Find where the given text appears and provide that cell's center as (X, Y) coordinate. 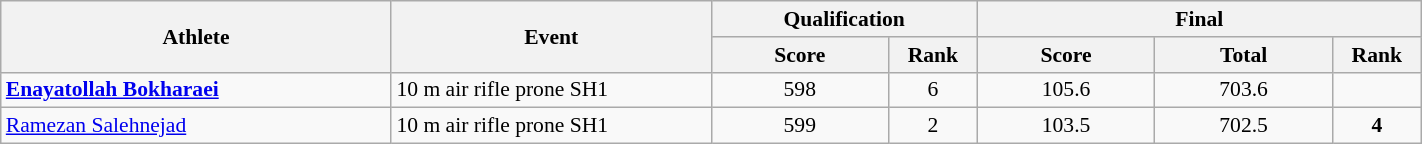
702.5 (1244, 126)
6 (934, 90)
Ramezan Salehnejad (196, 126)
599 (800, 126)
598 (800, 90)
703.6 (1244, 90)
Qualification (844, 19)
Event (551, 36)
105.6 (1066, 90)
4 (1376, 126)
Total (1244, 55)
2 (934, 126)
Enayatollah Bokharaei (196, 90)
Athlete (196, 36)
103.5 (1066, 126)
Final (1199, 19)
